Search for the cell housing the specified text and yield its [x, y] center coordinate. 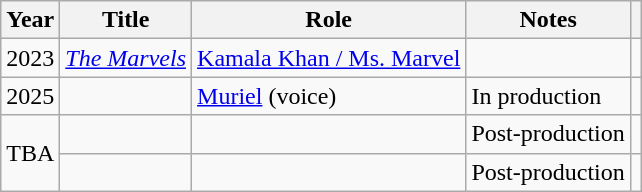
2023 [30, 58]
Kamala Khan / Ms. Marvel [329, 58]
Muriel (voice) [329, 96]
Notes [548, 20]
In production [548, 96]
Role [329, 20]
Title [126, 20]
TBA [30, 153]
2025 [30, 96]
The Marvels [126, 58]
Year [30, 20]
